Capture the cell that displays the provided text and extract its [X, Y] central coordinate. 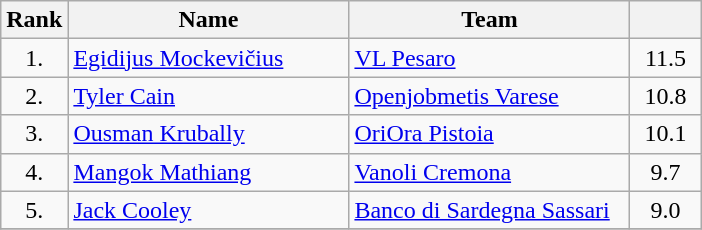
9.7 [666, 172]
Mangok Mathiang [208, 172]
Ousman Krubally [208, 134]
Egidijus Mockevičius [208, 58]
9.0 [666, 210]
10.8 [666, 96]
Jack Cooley [208, 210]
Tyler Cain [208, 96]
Vanoli Cremona [490, 172]
11.5 [666, 58]
1. [34, 58]
2. [34, 96]
4. [34, 172]
5. [34, 210]
10.1 [666, 134]
Team [490, 20]
Rank [34, 20]
Openjobmetis Varese [490, 96]
3. [34, 134]
OriOra Pistoia [490, 134]
Banco di Sardegna Sassari [490, 210]
Name [208, 20]
VL Pesaro [490, 58]
